Capture the cell that displays the provided text and extract its [X, Y] central coordinate. 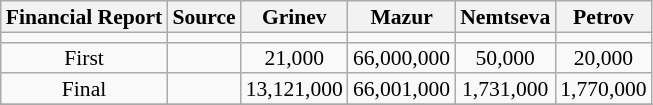
50,000 [505, 58]
66,001,000 [402, 90]
First [84, 58]
13,121,000 [294, 90]
1,770,000 [603, 90]
Petrov [603, 16]
Grinev [294, 16]
Mazur [402, 16]
Source [204, 16]
21,000 [294, 58]
Financial Report [84, 16]
Final [84, 90]
1,731,000 [505, 90]
66,000,000 [402, 58]
Nemtseva [505, 16]
20,000 [603, 58]
